From the cell containing the given text, extract its center point as (x, y) coordinate. 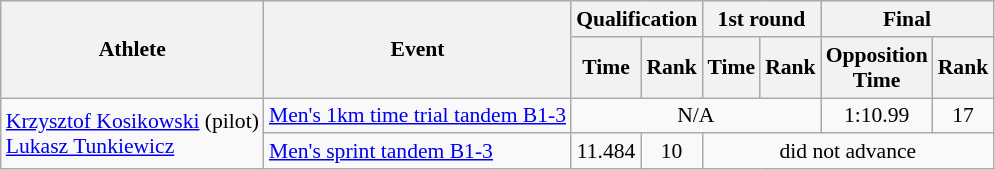
Men's 1km time trial tandem B1-3 (418, 116)
11.484 (606, 152)
OppositionTime (877, 68)
Event (418, 50)
did not advance (848, 152)
Krzysztof Kosikowski (pilot) Lukasz Tunkiewicz (132, 134)
Men's sprint tandem B1-3 (418, 152)
17 (964, 116)
10 (672, 152)
Final (908, 19)
1:10.99 (877, 116)
N/A (696, 116)
Athlete (132, 50)
Qualification (636, 19)
1st round (761, 19)
